Identify which cell holds the provided text, then report its [X, Y] central coordinate. 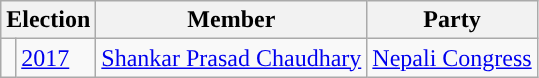
Member [232, 20]
Party [452, 20]
2017 [56, 58]
Shankar Prasad Chaudhary [232, 58]
Nepali Congress [452, 58]
Election [48, 20]
